Extract the [X, Y] coordinate from the center of the cell holding the provided text.  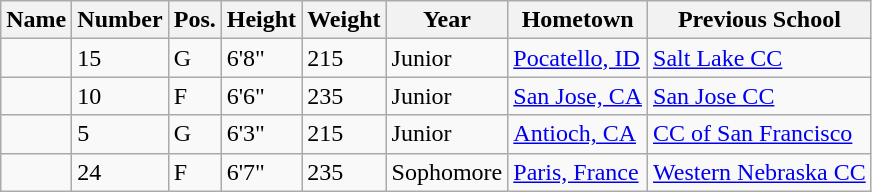
Name [36, 20]
CC of San Francisco [760, 134]
6'8" [261, 58]
San Jose, CA [578, 96]
Sophomore [447, 172]
Hometown [578, 20]
Height [261, 20]
Weight [344, 20]
Salt Lake CC [760, 58]
Number [120, 20]
Western Nebraska CC [760, 172]
6'7" [261, 172]
San Jose CC [760, 96]
Paris, France [578, 172]
5 [120, 134]
Antioch, CA [578, 134]
Previous School [760, 20]
6'6" [261, 96]
Pos. [194, 20]
24 [120, 172]
15 [120, 58]
10 [120, 96]
Year [447, 20]
Pocatello, ID [578, 58]
6'3" [261, 134]
